Find where the given text appears and provide that cell's center as [x, y] coordinate. 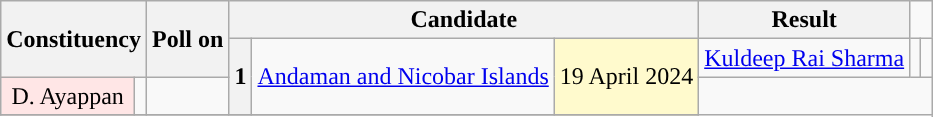
19 April 2024 [626, 77]
1 [240, 77]
Poll on [187, 39]
Andaman and Nicobar Islands [403, 77]
Constituency [74, 39]
Result [804, 20]
D. Ayappan [68, 96]
Candidate [464, 20]
Kuldeep Rai Sharma [804, 58]
